Scan for the cell matching the given text and deliver its (x, y) coordinate at center. 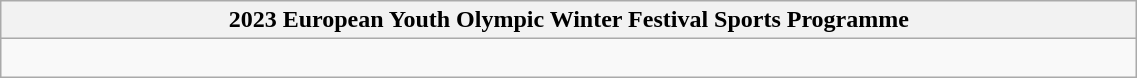
2023 European Youth Olympic Winter Festival Sports Programme (569, 20)
